Provide the (X, Y) coordinate of the cell's center where the given text is located.  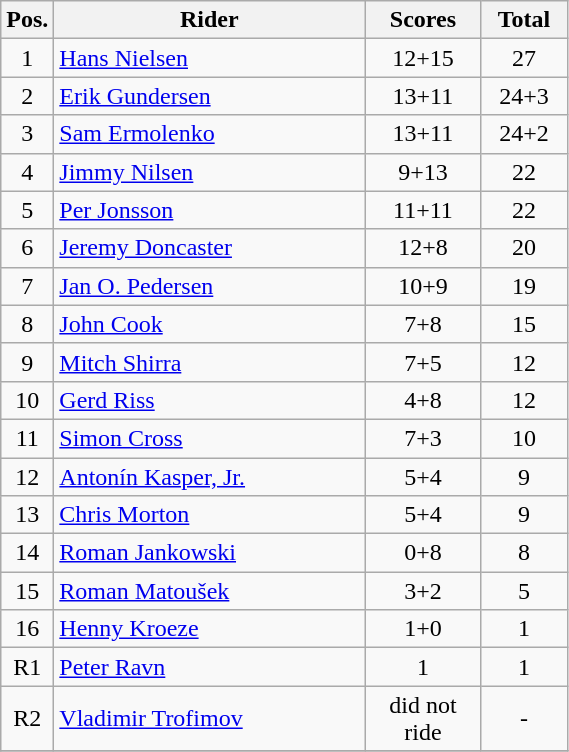
R1 (28, 667)
- (524, 718)
7 (28, 286)
Chris Morton (210, 515)
3+2 (423, 591)
3 (28, 134)
Scores (423, 20)
Per Jonsson (210, 210)
0+8 (423, 553)
R2 (28, 718)
Sam Ermolenko (210, 134)
20 (524, 248)
Rider (210, 20)
John Cook (210, 324)
Peter Ravn (210, 667)
27 (524, 58)
Simon Cross (210, 438)
4+8 (423, 400)
7+3 (423, 438)
14 (28, 553)
1+0 (423, 629)
11+11 (423, 210)
6 (28, 248)
12+8 (423, 248)
Pos. (28, 20)
Vladimir Trofimov (210, 718)
Jan O. Pedersen (210, 286)
Mitch Shirra (210, 362)
16 (28, 629)
Hans Nielsen (210, 58)
2 (28, 96)
24+3 (524, 96)
Jeremy Doncaster (210, 248)
Antonín Kasper, Jr. (210, 477)
19 (524, 286)
Gerd Riss (210, 400)
Total (524, 20)
Roman Jankowski (210, 553)
24+2 (524, 134)
11 (28, 438)
did not ride (423, 718)
Roman Matoušek (210, 591)
12+15 (423, 58)
10+9 (423, 286)
Erik Gundersen (210, 96)
4 (28, 172)
Henny Kroeze (210, 629)
9+13 (423, 172)
Jimmy Nilsen (210, 172)
13 (28, 515)
7+8 (423, 324)
7+5 (423, 362)
